Determine the [X, Y] coordinate at the center of the cell enclosing the given text.  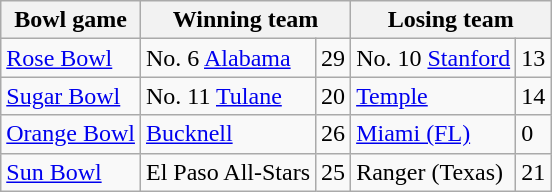
0 [534, 134]
No. 10 Stanford [434, 58]
14 [534, 96]
Bowl game [71, 20]
Bucknell [228, 134]
Orange Bowl [71, 134]
13 [534, 58]
Sugar Bowl [71, 96]
Ranger (Texas) [434, 172]
25 [334, 172]
No. 11 Tulane [228, 96]
Sun Bowl [71, 172]
29 [334, 58]
20 [334, 96]
El Paso All-Stars [228, 172]
26 [334, 134]
21 [534, 172]
No. 6 Alabama [228, 58]
Miami (FL) [434, 134]
Losing team [451, 20]
Rose Bowl [71, 58]
Temple [434, 96]
Winning team [245, 20]
